For the text-containing cell, return its midpoint in (x, y) coordinate format. 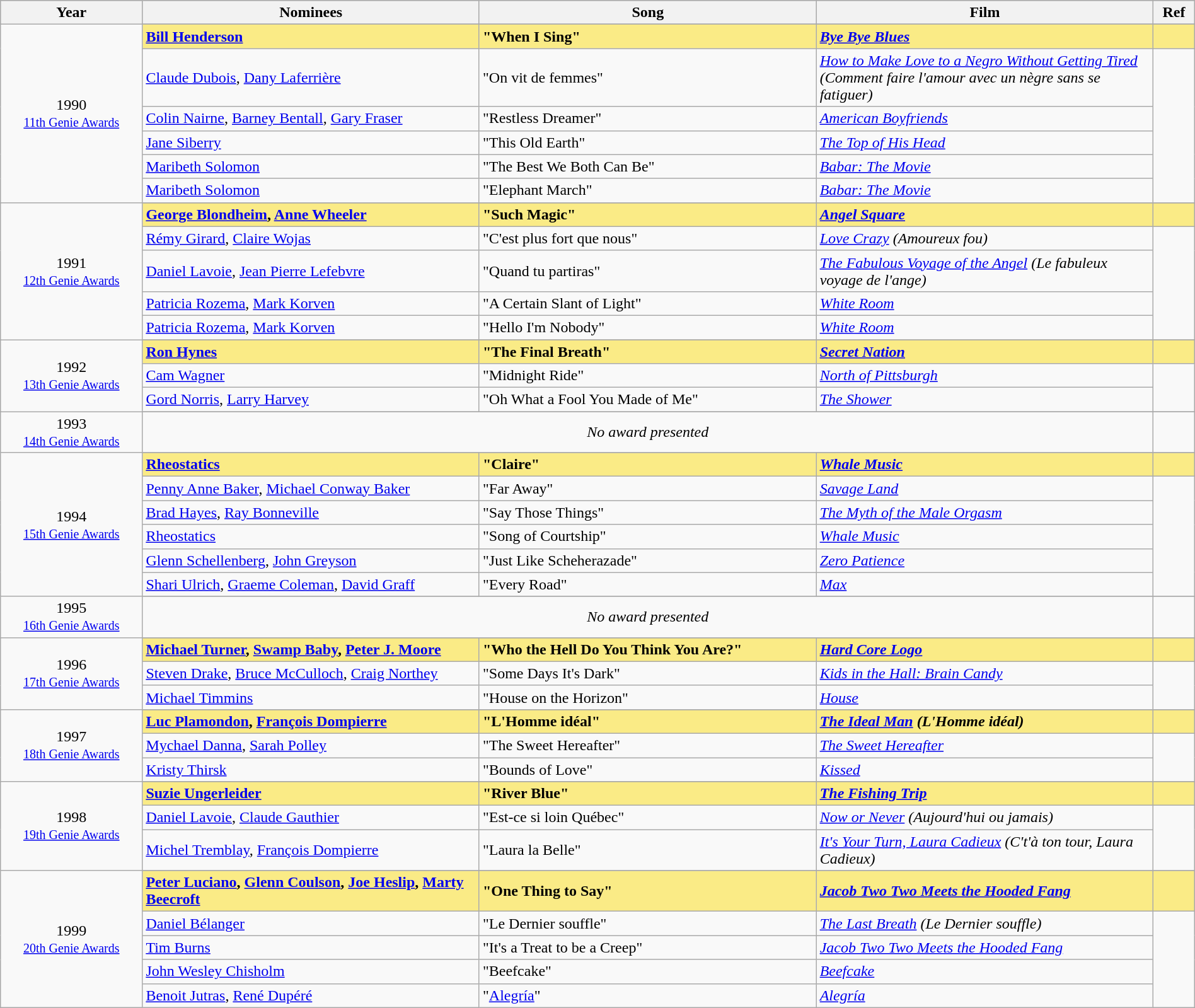
Zero Patience (984, 560)
Film (984, 13)
Secret Nation (984, 351)
Brad Hayes, Ray Bonneville (311, 513)
Bye Bye Blues (984, 37)
Ron Hynes (311, 351)
Daniel Bélanger (311, 924)
Beefcake (984, 971)
"Every Road" (648, 584)
1991 12th Genie Awards (72, 271)
"The Final Breath" (648, 351)
North of Pittsburgh (984, 376)
The Top of His Head (984, 142)
"Quand tu partiras" (648, 271)
"Laura la Belle" (648, 850)
Shari Ulrich, Graeme Coleman, David Graff (311, 584)
"Est-ce si loin Québec" (648, 818)
"Just Like Scheherazade" (648, 560)
It's Your Turn, Laura Cadieux (C't'à ton tour, Laura Cadieux) (984, 850)
Rémy Girard, Claire Wojas (311, 238)
"L'Homme idéal" (648, 721)
"Beefcake" (648, 971)
George Blondheim, Anne Wheeler (311, 214)
American Boyfriends (984, 119)
Steven Drake, Bruce McCulloch, Craig Northey (311, 673)
1997 18th Genie Awards (72, 745)
Tim Burns (311, 947)
Glenn Schellenberg, John Greyson (311, 560)
Now or Never (Aujourd'hui ou jamais) (984, 818)
"When I Sing" (648, 37)
Michael Turner, Swamp Baby, Peter J. Moore (311, 649)
The Fabulous Voyage of the Angel (Le fabuleux voyage de l'ange) (984, 271)
The Shower (984, 400)
Year (72, 13)
"Bounds of Love" (648, 770)
1995 16th Genie Awards (72, 617)
Bill Henderson (311, 37)
Hard Core Logo (984, 649)
Kissed (984, 770)
The Fishing Trip (984, 794)
"The Best We Both Can Be" (648, 166)
Max (984, 584)
1993 14th Genie Awards (72, 432)
"C'est plus fort que nous" (648, 238)
Luc Plamondon, François Dompierre (311, 721)
Michel Tremblay, François Dompierre (311, 850)
1998 19th Genie Awards (72, 826)
"Such Magic" (648, 214)
Love Crazy (Amoureux fou) (984, 238)
Michael Timmins (311, 697)
Suzie Ungerleider (311, 794)
Ref (1174, 13)
"River Blue" (648, 794)
"Oh What a Fool You Made of Me" (648, 400)
"On vit de femmes" (648, 78)
"Say Those Things" (648, 513)
Alegría (984, 995)
"Restless Dreamer" (648, 119)
"A Certain Slant of Light" (648, 303)
"Hello I'm Nobody" (648, 327)
"Alegría" (648, 995)
"Some Days It's Dark" (648, 673)
1992 13th Genie Awards (72, 375)
Claude Dubois, Dany Laferrière (311, 78)
"Claire" (648, 465)
1994 15th Genie Awards (72, 524)
1990 11th Genie Awards (72, 113)
"It's a Treat to be a Creep" (648, 947)
Daniel Lavoie, Jean Pierre Lefebvre (311, 271)
Nominees (311, 13)
Daniel Lavoie, Claude Gauthier (311, 818)
Jane Siberry (311, 142)
The Last Breath (Le Dernier souffle) (984, 924)
Kristy Thirsk (311, 770)
Penny Anne Baker, Michael Conway Baker (311, 489)
"The Sweet Hereafter" (648, 745)
"This Old Earth" (648, 142)
The Sweet Hereafter (984, 745)
Kids in the Hall: Brain Candy (984, 673)
Song (648, 13)
The Ideal Man (L'Homme idéal) (984, 721)
Colin Nairne, Barney Bentall, Gary Fraser (311, 119)
Gord Norris, Larry Harvey (311, 400)
1999 20th Genie Awards (72, 939)
Cam Wagner (311, 376)
How to Make Love to a Negro Without Getting Tired (Comment faire l'amour avec un nègre sans se fatiguer) (984, 78)
"House on the Horizon" (648, 697)
"Song of Courtship" (648, 536)
The Myth of the Male Orgasm (984, 513)
John Wesley Chisholm (311, 971)
"One Thing to Say" (648, 891)
"Le Dernier souffle" (648, 924)
"Far Away" (648, 489)
House (984, 697)
"Midnight Ride" (648, 376)
"Who the Hell Do You Think You Are?" (648, 649)
Benoit Jutras, René Dupéré (311, 995)
Mychael Danna, Sarah Polley (311, 745)
1996 17th Genie Awards (72, 673)
Angel Square (984, 214)
"Elephant March" (648, 190)
Peter Luciano, Glenn Coulson, Joe Heslip, Marty Beecroft (311, 891)
Savage Land (984, 489)
